Identify which cell holds the provided text, then report its (x, y) central coordinate. 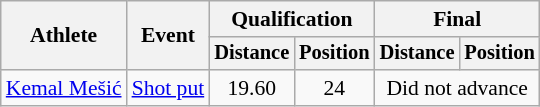
Event (168, 36)
Athlete (64, 36)
Kemal Mešić (64, 88)
Shot put (168, 88)
24 (334, 88)
Qualification (292, 19)
19.60 (252, 88)
Final (458, 19)
Did not advance (458, 88)
